Scan for the cell matching the given text and deliver its (X, Y) coordinate at center. 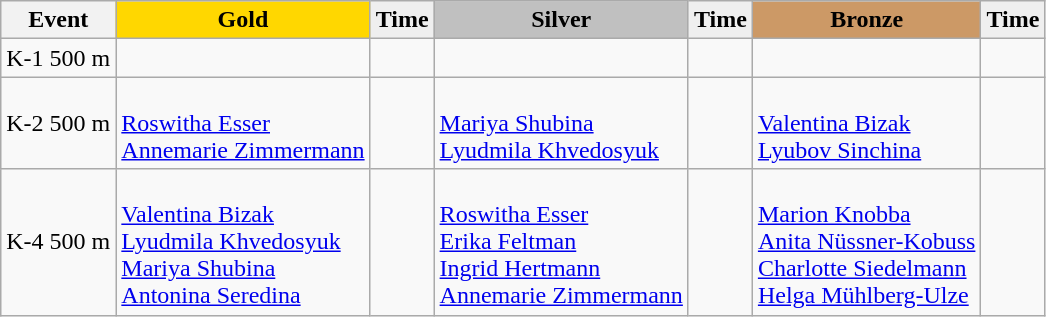
Marion KnobbaAnita Nüssner-KobussCharlotte SiedelmannHelga Mühlberg-Ulze (866, 242)
Roswitha EsserAnnemarie Zimmermann (243, 123)
K-2 500 m (58, 123)
K-1 500 m (58, 58)
Event (58, 20)
Valentina BizakLyudmila KhvedosyukMariya ShubinaAntonina Seredina (243, 242)
Roswitha EsserErika FeltmanIngrid HertmannAnnemarie Zimmermann (561, 242)
Valentina BizakLyubov Sinchina (866, 123)
Bronze (866, 20)
Silver (561, 20)
Mariya ShubinaLyudmila Khvedosyuk (561, 123)
Gold (243, 20)
K-4 500 m (58, 242)
